For the text-containing cell, return its midpoint in (x, y) coordinate format. 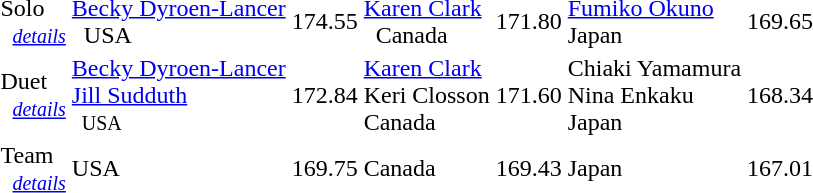
Karen ClarkKeri Closson Canada (426, 95)
Chiaki YamamuraNina Enkaku Japan (654, 95)
171.60 (528, 95)
Becky Dyroen-Lancer Jill Sudduth USA (178, 95)
172.84 (324, 95)
